Output the [x, y] coordinate of the center of the cell containing the given text.  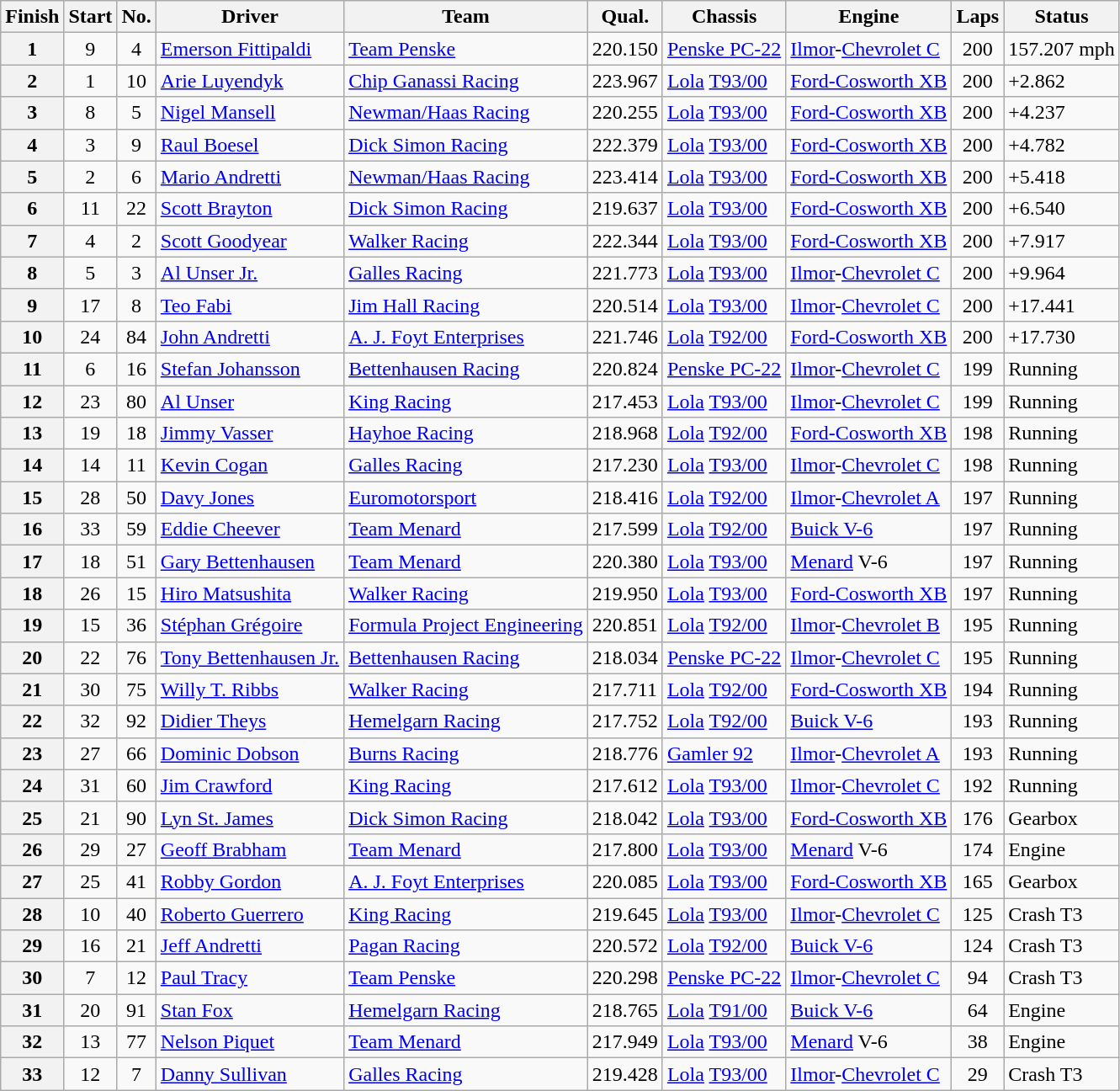
219.637 [624, 209]
84 [136, 337]
218.416 [624, 498]
40 [136, 913]
Jim Crawford [249, 785]
174 [978, 849]
+5.418 [1062, 177]
Burns Racing [466, 753]
220.150 [624, 49]
217.453 [624, 402]
Hayhoe Racing [466, 434]
194 [978, 689]
218.034 [624, 657]
220.851 [624, 625]
Formula Project Engineering [466, 625]
Lyn St. James [249, 817]
66 [136, 753]
220.380 [624, 561]
Tony Bettenhausen Jr. [249, 657]
218.765 [624, 1010]
Danny Sullivan [249, 1074]
Willy T. Ribbs [249, 689]
Raul Boesel [249, 145]
220.298 [624, 978]
Kevin Cogan [249, 466]
76 [136, 657]
222.379 [624, 145]
Chip Ganassi Racing [466, 81]
+9.964 [1062, 273]
219.428 [624, 1074]
Start [91, 17]
218.776 [624, 753]
217.599 [624, 530]
220.255 [624, 113]
80 [136, 402]
Pagan Racing [466, 946]
Stefan Johansson [249, 369]
217.711 [624, 689]
221.746 [624, 337]
Dominic Dobson [249, 753]
218.968 [624, 434]
220.085 [624, 881]
Al Unser [249, 402]
+7.917 [1062, 241]
Gary Bettenhausen [249, 561]
Jeff Andretti [249, 946]
219.645 [624, 913]
Teo Fabi [249, 305]
Jim Hall Racing [466, 305]
+4.237 [1062, 113]
+2.862 [1062, 81]
Stéphan Grégoire [249, 625]
Eddie Cheever [249, 530]
223.414 [624, 177]
+17.730 [1062, 337]
+6.540 [1062, 209]
60 [136, 785]
59 [136, 530]
165 [978, 881]
Scott Goodyear [249, 241]
Mario Andretti [249, 177]
77 [136, 1042]
75 [136, 689]
Laps [978, 17]
Chassis [724, 17]
Stan Fox [249, 1010]
Al Unser Jr. [249, 273]
220.824 [624, 369]
222.344 [624, 241]
64 [978, 1010]
Arie Luyendyk [249, 81]
36 [136, 625]
No. [136, 17]
Nigel Mansell [249, 113]
217.230 [624, 466]
217.752 [624, 721]
Nelson Piquet [249, 1042]
219.950 [624, 593]
Hiro Matsushita [249, 593]
Scott Brayton [249, 209]
+17.441 [1062, 305]
+4.782 [1062, 145]
218.042 [624, 817]
192 [978, 785]
94 [978, 978]
157.207 mph [1062, 49]
38 [978, 1042]
Emerson Fittipaldi [249, 49]
217.612 [624, 785]
Geoff Brabham [249, 849]
217.800 [624, 849]
217.949 [624, 1042]
Ilmor-Chevrolet B [868, 625]
90 [136, 817]
221.773 [624, 273]
124 [978, 946]
220.514 [624, 305]
Driver [249, 17]
220.572 [624, 946]
125 [978, 913]
Finish [32, 17]
92 [136, 721]
John Andretti [249, 337]
Didier Theys [249, 721]
Lola T91/00 [724, 1010]
Roberto Guerrero [249, 913]
50 [136, 498]
Qual. [624, 17]
Gamler 92 [724, 753]
Davy Jones [249, 498]
Jimmy Vasser [249, 434]
Status [1062, 17]
91 [136, 1010]
Paul Tracy [249, 978]
Euromotorsport [466, 498]
Team [466, 17]
Robby Gordon [249, 881]
223.967 [624, 81]
41 [136, 881]
176 [978, 817]
51 [136, 561]
